Identify which cell holds the provided text, then report its [x, y] central coordinate. 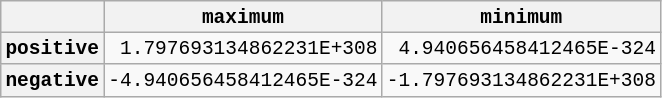
-4.940656458412465E-324 [243, 80]
4.940656458412465E-324 [521, 49]
minimum [521, 17]
maximum [243, 17]
positive [52, 49]
1.797693134862231E+308 [243, 49]
-1.797693134862231E+308 [521, 80]
negative [52, 80]
